From the cell containing the given text, extract its center point as (X, Y) coordinate. 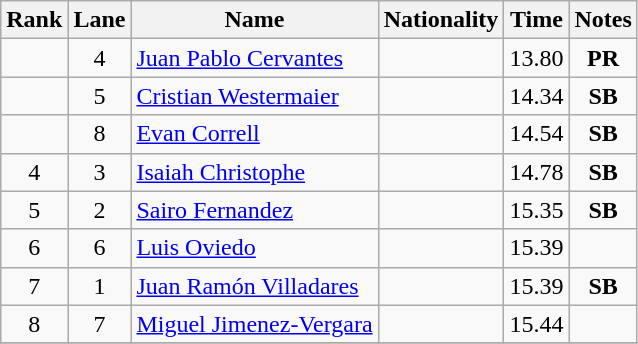
Sairo Fernandez (254, 210)
PR (603, 58)
14.34 (536, 96)
Nationality (441, 20)
Isaiah Christophe (254, 172)
14.54 (536, 134)
Evan Correll (254, 134)
Notes (603, 20)
15.44 (536, 324)
3 (100, 172)
Time (536, 20)
14.78 (536, 172)
Lane (100, 20)
Name (254, 20)
Miguel Jimenez-Vergara (254, 324)
Juan Pablo Cervantes (254, 58)
Rank (34, 20)
1 (100, 286)
13.80 (536, 58)
Juan Ramón Villadares (254, 286)
2 (100, 210)
Cristian Westermaier (254, 96)
15.35 (536, 210)
Luis Oviedo (254, 248)
